Locate the cell with the specified text and output its [X, Y] center coordinate. 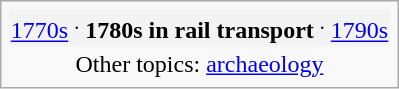
Other topics: archaeology [199, 64]
1770s . 1780s in rail transport . 1790s [199, 27]
